Return the (X, Y) coordinate for the center point of the cell that contains the specified text.  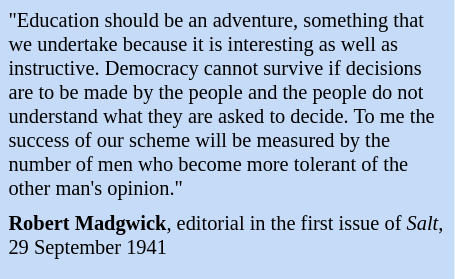
Robert Madgwick, editorial in the first issue of Salt, 29 September 1941 (227, 236)
